Extract the [X, Y] coordinate from the center of the cell holding the provided text.  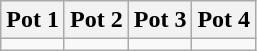
Pot 2 [96, 20]
Pot 1 [33, 20]
Pot 3 [160, 20]
Pot 4 [224, 20]
